Find where the given text appears and provide that cell's center as (x, y) coordinate. 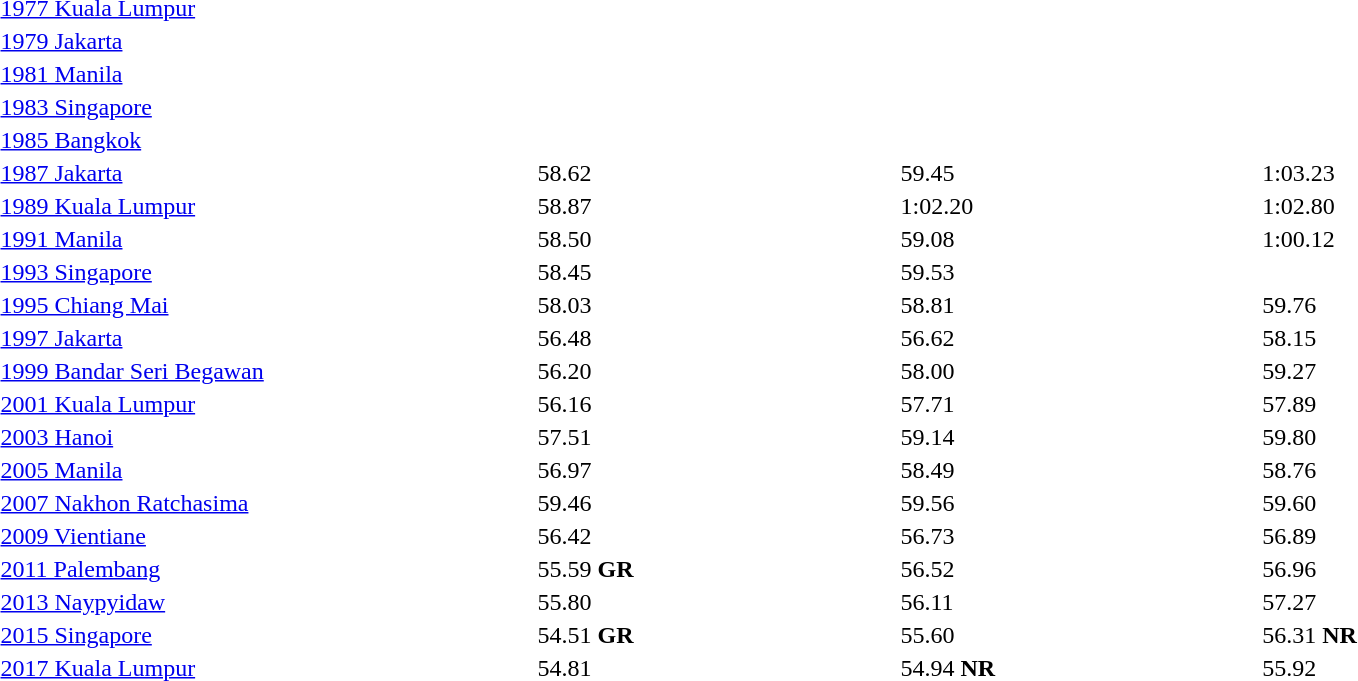
56.62 (948, 338)
56.16 (586, 404)
58.50 (586, 239)
55.80 (586, 602)
54.51 GR (586, 635)
56.97 (586, 470)
58.62 (586, 173)
1:02.20 (948, 206)
58.03 (586, 305)
57.71 (948, 404)
58.45 (586, 272)
58.00 (948, 371)
59.46 (586, 503)
56.52 (948, 569)
59.56 (948, 503)
56.20 (586, 371)
58.87 (586, 206)
57.51 (586, 437)
56.11 (948, 602)
58.81 (948, 305)
56.42 (586, 536)
59.45 (948, 173)
55.60 (948, 635)
56.73 (948, 536)
59.53 (948, 272)
59.08 (948, 239)
58.49 (948, 470)
59.14 (948, 437)
56.48 (586, 338)
55.59 GR (586, 569)
